Output the [X, Y] coordinate of the center of the cell containing the given text.  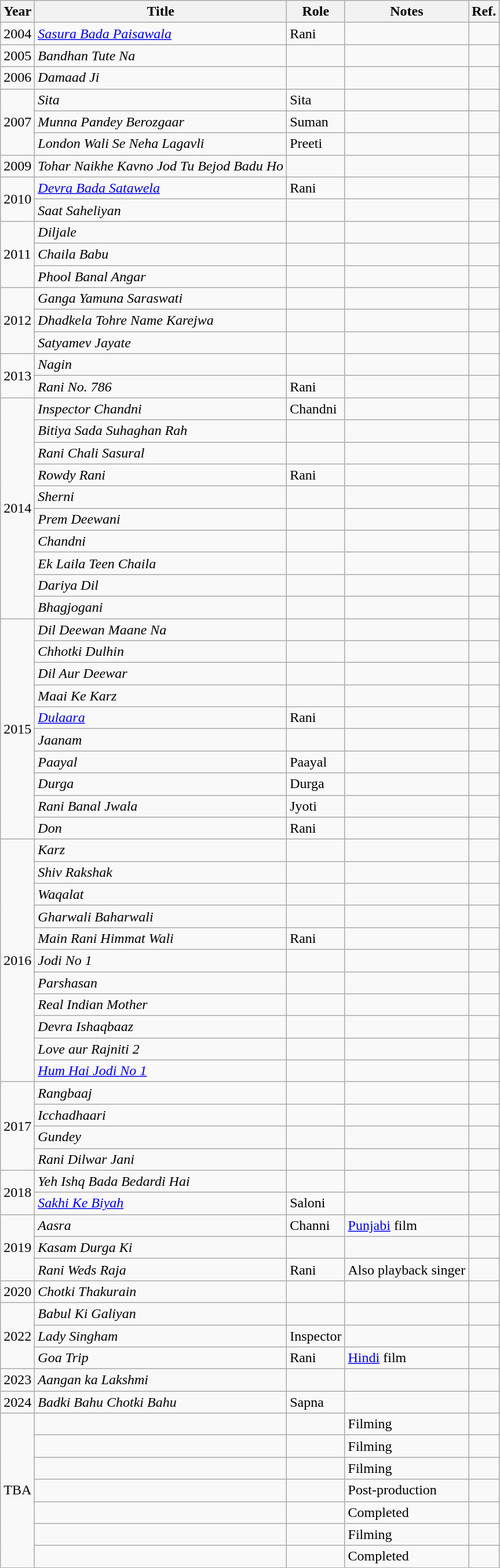
Post-production [407, 1490]
Aasra [161, 1225]
2016 [17, 960]
2023 [17, 1380]
Sakhi Ke Biyah [161, 1203]
Jodi No 1 [161, 960]
Rani Banal Jwala [161, 806]
Waqalat [161, 894]
Dulaara [161, 718]
Ganga Yamuna Saraswati [161, 299]
2024 [17, 1402]
Diljale [161, 232]
Jaanam [161, 740]
2013 [17, 376]
2006 [17, 78]
London Wali Se Neha Lagavli [161, 144]
Preeti [316, 144]
Damaad Ji [161, 78]
Sapna [316, 1402]
Inspector Chandni [161, 409]
Maai Ke Karz [161, 696]
Chotki Thakurain [161, 1291]
Title [161, 12]
Jyoti [316, 806]
Also playback singer [407, 1269]
2019 [17, 1247]
2020 [17, 1291]
Tohar Naikhe Kavno Jod Tu Bejod Badu Ho [161, 166]
2017 [17, 1126]
2010 [17, 199]
Shiv Rakshak [161, 872]
Icchadhaari [161, 1115]
Rowdy Rani [161, 475]
Love aur Rajniti 2 [161, 1049]
Don [161, 828]
Hum Hai Jodi No 1 [161, 1071]
Gundey [161, 1137]
Aangan ka Lakshmi [161, 1380]
2007 [17, 122]
Dhadkela Tohre Name Karejwa [161, 321]
Main Rani Himmat Wali [161, 938]
Year [17, 12]
Inspector [316, 1335]
Gharwali Baharwali [161, 916]
2004 [17, 34]
Rani Chali Sasural [161, 453]
Rangbaaj [161, 1093]
Rani No. 786 [161, 387]
2012 [17, 321]
Saloni [316, 1203]
Notes [407, 12]
Punjabi film [407, 1225]
Chhotki Dulhin [161, 652]
2009 [17, 166]
Devra Ishaqbaaz [161, 1027]
Nagin [161, 365]
Babul Ki Galiyan [161, 1313]
Chaila Babu [161, 254]
Hindi film [407, 1358]
Rani Dilwar Jani [161, 1159]
Prem Deewani [161, 519]
Satyamev Jayate [161, 343]
Dil Deewan Maane Na [161, 629]
Parshasan [161, 983]
Ek Laila Teen Chaila [161, 563]
2014 [17, 508]
Saat Saheliyan [161, 210]
Sherni [161, 497]
Ref. [484, 12]
Devra Bada Satawela [161, 188]
Real Indian Mother [161, 1005]
2018 [17, 1192]
2011 [17, 254]
2015 [17, 728]
Yeh Ishq Bada Bedardi Hai [161, 1181]
TBA [17, 1490]
Sasura Bada Paisawala [161, 34]
Dil Aur Deewar [161, 674]
Karz [161, 850]
Goa Trip [161, 1358]
Kasam Durga Ki [161, 1247]
Phool Banal Angar [161, 277]
Role [316, 12]
Lady Singham [161, 1335]
Rani Weds Raja [161, 1269]
Munna Pandey Berozgaar [161, 122]
Bandhan Tute Na [161, 56]
2022 [17, 1335]
2005 [17, 56]
Bhagjogani [161, 607]
Badki Bahu Chotki Bahu [161, 1402]
Dariya Dil [161, 585]
Channi [316, 1225]
Suman [316, 122]
Bitiya Sada Suhaghan Rah [161, 431]
